Find where the given text appears and provide that cell's center as [x, y] coordinate. 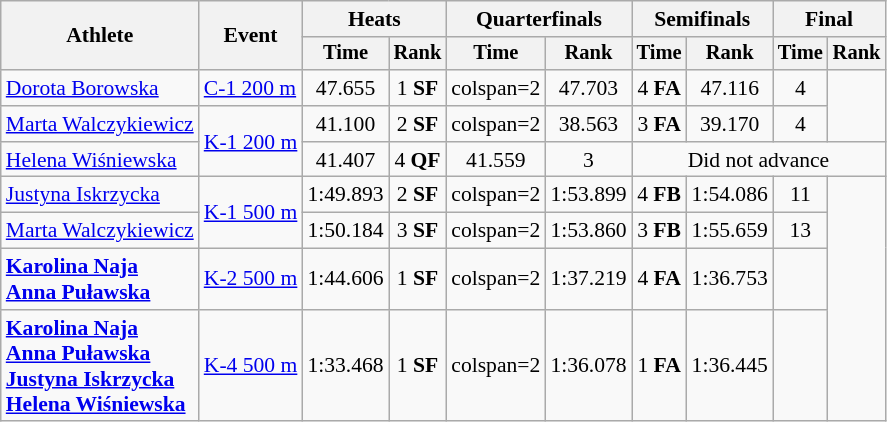
3 [588, 160]
3 FA [660, 124]
4 QF [418, 160]
41.100 [345, 124]
38.563 [588, 124]
Event [251, 36]
3 FB [660, 231]
1 FA [660, 366]
47.703 [588, 88]
Final [829, 19]
1:44.606 [345, 280]
1:36.078 [588, 366]
3 SF [418, 231]
1:53.899 [588, 195]
K-4 500 m [251, 366]
39.170 [730, 124]
Semifinals [702, 19]
Karolina NajaAnna Puławska [100, 280]
1:33.468 [345, 366]
Athlete [100, 36]
Heats [374, 19]
1:53.860 [588, 231]
1:49.893 [345, 195]
47.116 [730, 88]
K-1 200 m [251, 142]
C-1 200 m [251, 88]
13 [800, 231]
1:37.219 [588, 280]
1:36.753 [730, 280]
1:50.184 [345, 231]
K-2 500 m [251, 280]
47.655 [345, 88]
41.559 [496, 160]
Karolina NajaAnna PuławskaJustyna IskrzyckaHelena Wiśniewska [100, 366]
1:54.086 [730, 195]
4 FB [660, 195]
Quarterfinals [538, 19]
1:36.445 [730, 366]
Helena Wiśniewska [100, 160]
K-1 500 m [251, 212]
1:55.659 [730, 231]
11 [800, 195]
41.407 [345, 160]
Dorota Borowska [100, 88]
Justyna Iskrzycka [100, 195]
Did not advance [759, 160]
